Capture the cell that displays the provided text and extract its [x, y] central coordinate. 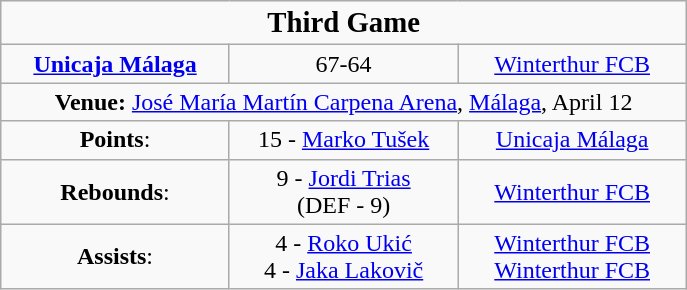
9 - Jordi Trias (DEF - 9) [344, 192]
4 - Roko Ukić 4 - Jaka Lakovič [344, 256]
Venue: José María Martín Carpena Arena, Málaga, April 12 [344, 102]
Points: [116, 140]
Rebounds: [116, 192]
67-64 [344, 64]
15 - Marko Tušek [344, 140]
Winterthur FCBWinterthur FCB [572, 256]
Assists: [116, 256]
Third Game [344, 23]
